Identify which cell holds the provided text, then report its [X, Y] central coordinate. 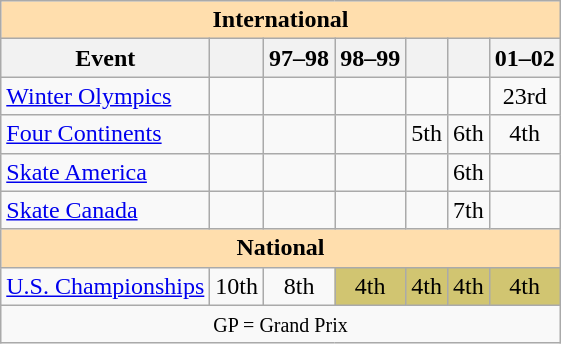
7th [468, 210]
97–98 [300, 58]
GP = Grand Prix [281, 324]
National [281, 248]
Winter Olympics [106, 96]
23rd [524, 96]
8th [300, 286]
Event [106, 58]
Four Continents [106, 134]
U.S. Championships [106, 286]
Skate America [106, 172]
98–99 [370, 58]
Skate Canada [106, 210]
01–02 [524, 58]
International [281, 20]
5th [427, 134]
10th [237, 286]
